Identify which cell holds the provided text, then report its [X, Y] central coordinate. 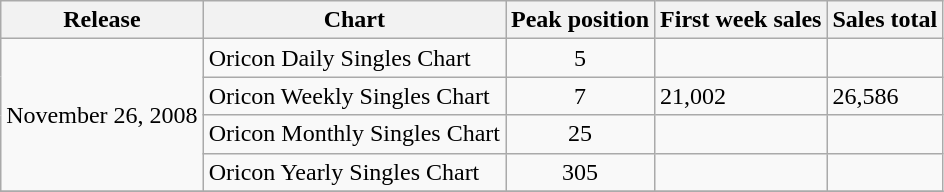
Oricon Monthly Singles Chart [354, 134]
Peak position [580, 20]
21,002 [741, 96]
26,586 [885, 96]
Sales total [885, 20]
7 [580, 96]
Chart [354, 20]
November 26, 2008 [102, 115]
5 [580, 58]
First week sales [741, 20]
Oricon Yearly Singles Chart [354, 172]
Oricon Daily Singles Chart [354, 58]
Oricon Weekly Singles Chart [354, 96]
305 [580, 172]
25 [580, 134]
Release [102, 20]
